Return the [X, Y] coordinate for the center point of the cell that contains the specified text.  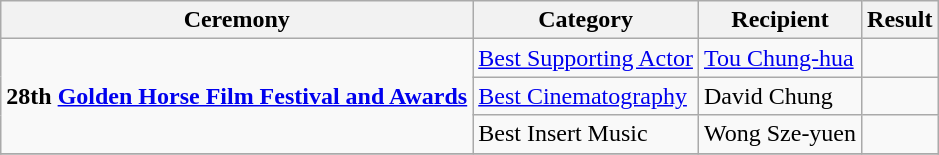
Category [586, 20]
Tou Chung-hua [780, 58]
Result [900, 20]
Wong Sze-yuen [780, 134]
Best Supporting Actor [586, 58]
Best Cinematography [586, 96]
Recipient [780, 20]
28th Golden Horse Film Festival and Awards [237, 96]
David Chung [780, 96]
Best Insert Music [586, 134]
Ceremony [237, 20]
